Return (x, y) of the center of cell containing provided text 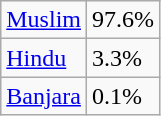
97.6% (124, 20)
Muslim (44, 20)
0.1% (124, 96)
Banjara (44, 96)
Hindu (44, 58)
3.3% (124, 58)
